Return (X, Y) of the center of cell containing provided text 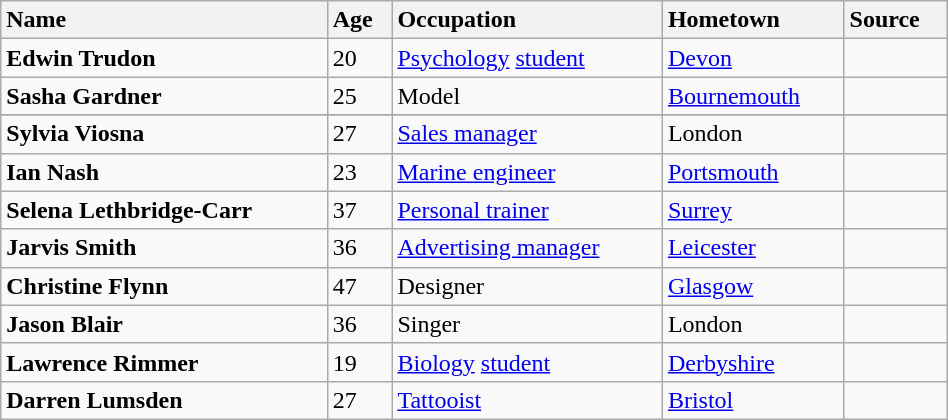
Biology student (527, 362)
Personal trainer (527, 210)
Surrey (753, 210)
Jarvis Smith (164, 248)
Glasgow (753, 286)
25 (360, 96)
Bristol (753, 400)
Bournemouth (753, 96)
Lawrence Rimmer (164, 362)
Sales manager (527, 134)
Advertising manager (527, 248)
47 (360, 286)
Occupation (527, 20)
Leicester (753, 248)
Christine Flynn (164, 286)
Edwin Trudon (164, 58)
20 (360, 58)
Source (896, 20)
23 (360, 172)
Psychology student (527, 58)
Devon (753, 58)
Model (527, 96)
Sasha Gardner (164, 96)
Name (164, 20)
Singer (527, 324)
Hometown (753, 20)
Tattooist (527, 400)
Age (360, 20)
Marine engineer (527, 172)
Selena Lethbridge-Carr (164, 210)
Darren Lumsden (164, 400)
Designer (527, 286)
Sylvia Viosna (164, 134)
37 (360, 210)
Derbyshire (753, 362)
Ian Nash (164, 172)
19 (360, 362)
Jason Blair (164, 324)
Portsmouth (753, 172)
